Determine the (x, y) coordinate at the center of the cell enclosing the given text.  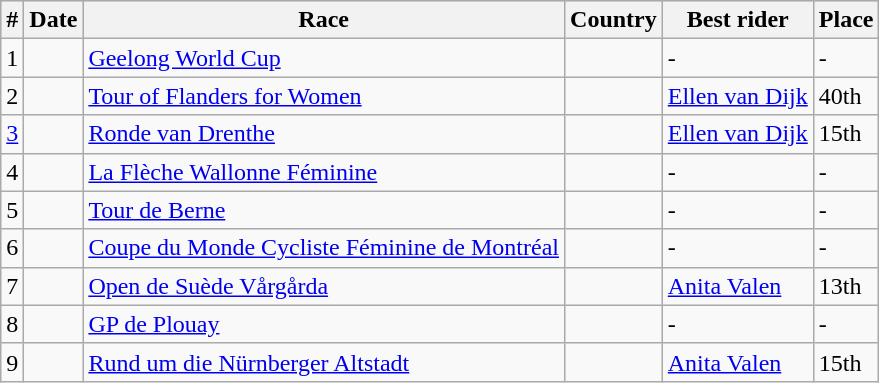
5 (12, 210)
Date (54, 20)
9 (12, 362)
40th (846, 96)
Place (846, 20)
# (12, 20)
2 (12, 96)
GP de Plouay (324, 324)
Race (324, 20)
4 (12, 172)
1 (12, 58)
Tour of Flanders for Women (324, 96)
Tour de Berne (324, 210)
Rund um die Nürnberger Altstadt (324, 362)
Geelong World Cup (324, 58)
6 (12, 248)
8 (12, 324)
Open de Suède Vårgårda (324, 286)
Coupe du Monde Cycliste Féminine de Montréal (324, 248)
3 (12, 134)
La Flèche Wallonne Féminine (324, 172)
Ronde van Drenthe (324, 134)
Country (614, 20)
7 (12, 286)
Best rider (738, 20)
13th (846, 286)
